Find where the given text appears and provide that cell's center as [X, Y] coordinate. 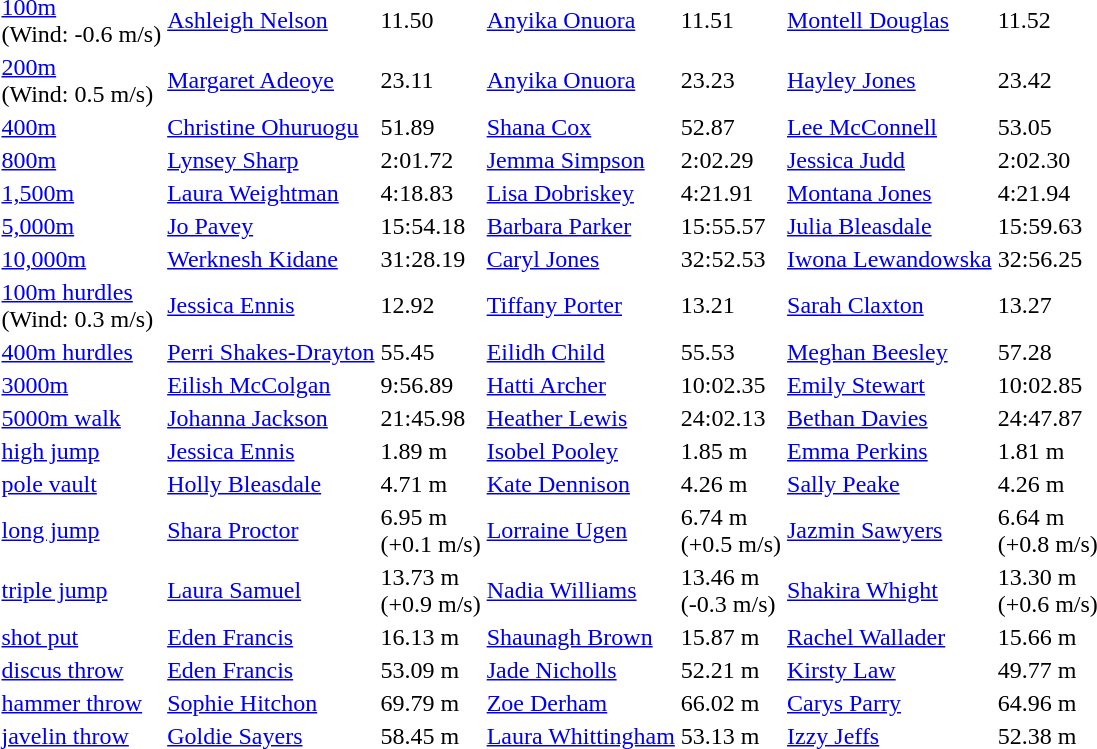
Kate Dennison [580, 484]
Laura Samuel [271, 590]
15.87 m [730, 637]
6.74 m(+0.5 m/s) [730, 530]
Tiffany Porter [580, 306]
51.89 [430, 127]
Shara Proctor [271, 530]
Montana Jones [890, 193]
52.87 [730, 127]
23.23 [730, 80]
Laura Weightman [271, 193]
Caryl Jones [580, 259]
1,500m [82, 193]
Jade Nicholls [580, 670]
400m [82, 127]
Sophie Hitchon [271, 703]
200m(Wind: 0.5 m/s) [82, 80]
Rachel Wallader [890, 637]
Julia Bleasdale [890, 226]
Isobel Pooley [580, 451]
55.53 [730, 352]
4.26 m [730, 484]
Eilidh Child [580, 352]
Carys Parry [890, 703]
long jump [82, 530]
Werknesh Kidane [271, 259]
Shakira Whight [890, 590]
Johanna Jackson [271, 418]
Kirsty Law [890, 670]
1.85 m [730, 451]
100m hurdles(Wind: 0.3 m/s) [82, 306]
Sally Peake [890, 484]
13.21 [730, 306]
Zoe Derham [580, 703]
Holly Bleasdale [271, 484]
3000m [82, 385]
23.11 [430, 80]
Meghan Beesley [890, 352]
Perri Shakes-Drayton [271, 352]
Hayley Jones [890, 80]
12.92 [430, 306]
triple jump [82, 590]
66.02 m [730, 703]
5,000m [82, 226]
Lee McConnell [890, 127]
discus throw [82, 670]
800m [82, 160]
4:18.83 [430, 193]
24:02.13 [730, 418]
13.73 m(+0.9 m/s) [430, 590]
1.89 m [430, 451]
Sarah Claxton [890, 306]
Margaret Adeoye [271, 80]
10:02.35 [730, 385]
400m hurdles [82, 352]
55.45 [430, 352]
10,000m [82, 259]
Jo Pavey [271, 226]
15:55.57 [730, 226]
6.95 m (+0.1 m/s) [430, 530]
2:01.72 [430, 160]
Lynsey Sharp [271, 160]
Emma Perkins [890, 451]
Shaunagh Brown [580, 637]
Lisa Dobriskey [580, 193]
Bethan Davies [890, 418]
Nadia Williams [580, 590]
Anyika Onuora [580, 80]
Barbara Parker [580, 226]
21:45.98 [430, 418]
Jemma Simpson [580, 160]
Shana Cox [580, 127]
Iwona Lewandowska [890, 259]
13.46 m(-0.3 m/s) [730, 590]
Lorraine Ugen [580, 530]
Hatti Archer [580, 385]
69.79 m [430, 703]
Jessica Judd [890, 160]
Jazmin Sawyers [890, 530]
16.13 m [430, 637]
4.71 m [430, 484]
Christine Ohuruogu [271, 127]
5000m walk [82, 418]
2:02.29 [730, 160]
31:28.19 [430, 259]
15:54.18 [430, 226]
Heather Lewis [580, 418]
high jump [82, 451]
52.21 m [730, 670]
9:56.89 [430, 385]
32:52.53 [730, 259]
pole vault [82, 484]
Emily Stewart [890, 385]
4:21.91 [730, 193]
shot put [82, 637]
Eilish McColgan [271, 385]
53.09 m [430, 670]
hammer throw [82, 703]
